Identify which cell holds the provided text, then report its [x, y] central coordinate. 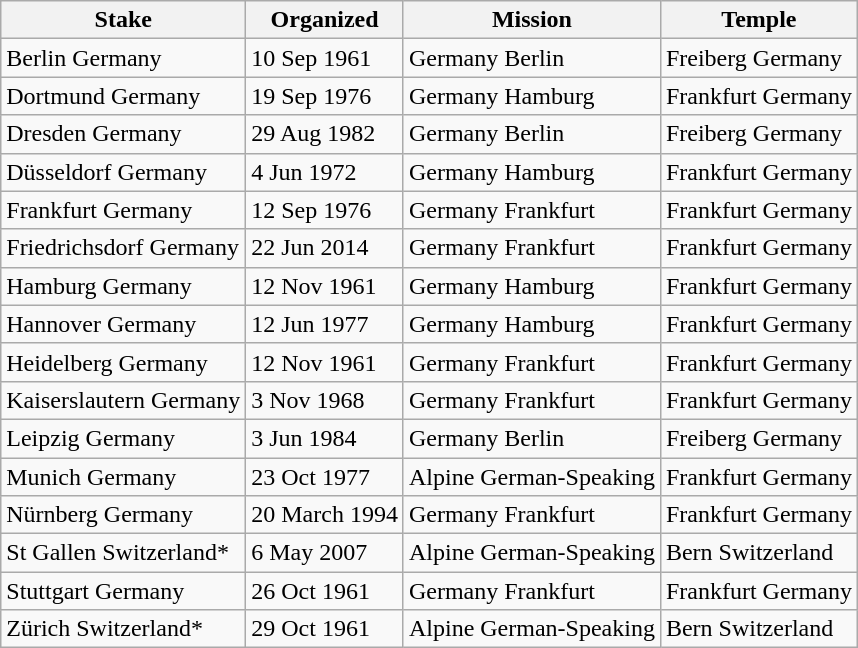
Munich Germany [124, 477]
Organized [325, 20]
Hannover Germany [124, 324]
Temple [758, 20]
Stake [124, 20]
Zürich Switzerland* [124, 629]
Düsseldorf Germany [124, 172]
St Gallen Switzerland* [124, 553]
26 Oct 1961 [325, 591]
19 Sep 1976 [325, 96]
Heidelberg Germany [124, 362]
3 Jun 1984 [325, 438]
29 Oct 1961 [325, 629]
29 Aug 1982 [325, 134]
Dresden Germany [124, 134]
Dortmund Germany [124, 96]
6 May 2007 [325, 553]
4 Jun 1972 [325, 172]
Berlin Germany [124, 58]
Friedrichsdorf Germany [124, 248]
Stuttgart Germany [124, 591]
10 Sep 1961 [325, 58]
12 Jun 1977 [325, 324]
Nürnberg Germany [124, 515]
3 Nov 1968 [325, 400]
12 Sep 1976 [325, 210]
Leipzig Germany [124, 438]
Kaiserslautern Germany [124, 400]
22 Jun 2014 [325, 248]
23 Oct 1977 [325, 477]
20 March 1994 [325, 515]
Mission [532, 20]
Hamburg Germany [124, 286]
